Determine the [X, Y] coordinate at the center of the cell enclosing the given text.  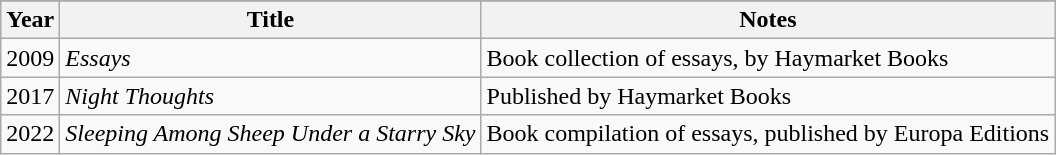
Book collection of essays, by Haymarket Books [768, 58]
2017 [30, 96]
Published by Haymarket Books [768, 96]
Notes [768, 20]
Sleeping Among Sheep Under a Starry Sky [270, 134]
Book compilation of essays, published by Europa Editions [768, 134]
2009 [30, 58]
2022 [30, 134]
Year [30, 20]
Essays [270, 58]
Title [270, 20]
Night Thoughts [270, 96]
